Search for the cell housing the specified text and yield its (X, Y) center coordinate. 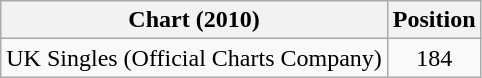
Chart (2010) (194, 20)
UK Singles (Official Charts Company) (194, 58)
Position (434, 20)
184 (434, 58)
